From the cell containing the given text, extract its center point as (X, Y) coordinate. 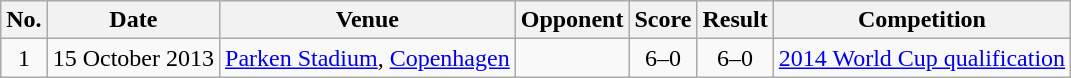
Parken Stadium, Copenhagen (368, 58)
1 (24, 58)
2014 World Cup qualification (922, 58)
15 October 2013 (133, 58)
Competition (922, 20)
Date (133, 20)
Result (735, 20)
Score (663, 20)
Venue (368, 20)
Opponent (572, 20)
No. (24, 20)
